For the text-containing cell, return its midpoint in [x, y] coordinate format. 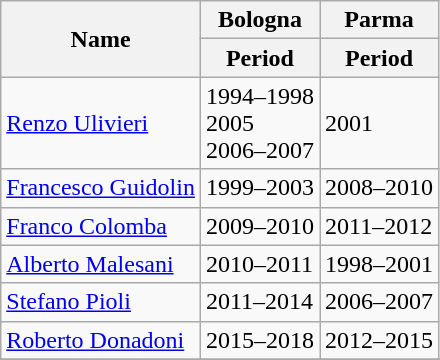
Franco Colomba [101, 226]
2010–2011 [260, 264]
Stefano Pioli [101, 302]
2015–2018 [260, 340]
1998–2001 [380, 264]
1994–199820052006–2007 [260, 123]
2009–2010 [260, 226]
2008–2010 [380, 188]
2001 [380, 123]
2006–2007 [380, 302]
Name [101, 39]
Parma [380, 20]
2011–2012 [380, 226]
2011–2014 [260, 302]
Bologna [260, 20]
2012–2015 [380, 340]
Francesco Guidolin [101, 188]
Renzo Ulivieri [101, 123]
Alberto Malesani [101, 264]
1999–2003 [260, 188]
Roberto Donadoni [101, 340]
